Return (x, y) of the center of cell containing provided text 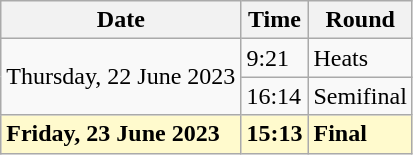
Date (121, 20)
15:13 (274, 134)
Final (360, 134)
9:21 (274, 58)
Heats (360, 58)
Semifinal (360, 96)
Round (360, 20)
Friday, 23 June 2023 (121, 134)
Thursday, 22 June 2023 (121, 77)
16:14 (274, 96)
Time (274, 20)
